Identify which cell holds the provided text, then report its [x, y] central coordinate. 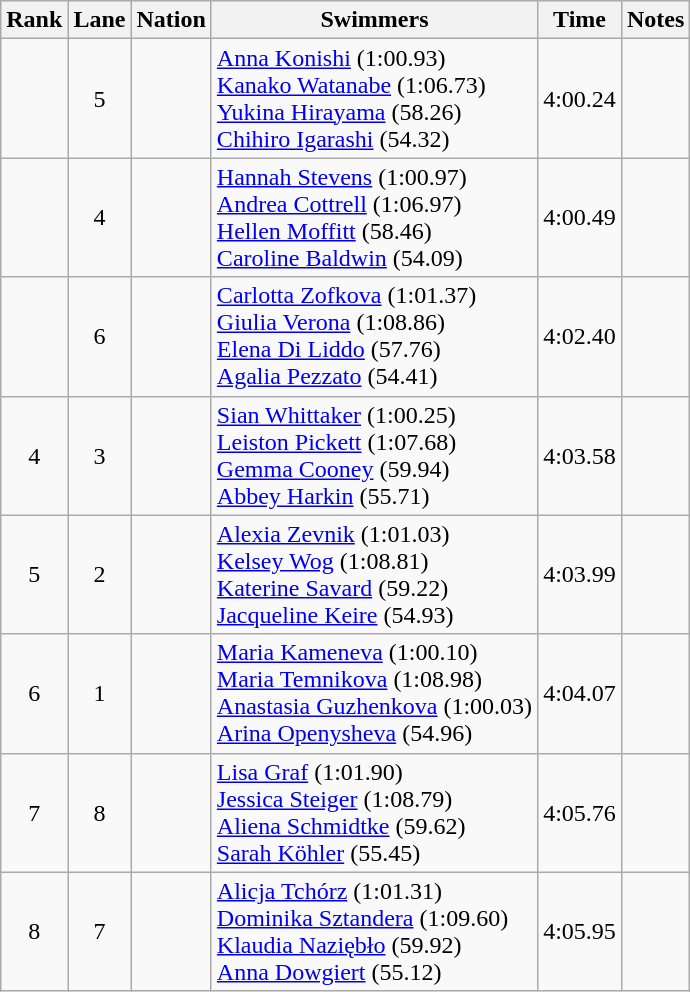
4:04.07 [580, 694]
1 [100, 694]
Carlotta Zofkova (1:01.37)Giulia Verona (1:08.86)Elena Di Liddo (57.76)Agalia Pezzato (54.41) [374, 336]
Sian Whittaker (1:00.25)Leiston Pickett (1:07.68)Gemma Cooney (59.94)Abbey Harkin (55.71) [374, 456]
4:00.24 [580, 98]
2 [100, 574]
Swimmers [374, 20]
Time [580, 20]
4:05.76 [580, 812]
Alexia Zevnik (1:01.03)Kelsey Wog (1:08.81)Katerine Savard (59.22)Jacqueline Keire (54.93) [374, 574]
Maria Kameneva (1:00.10)Maria Temnikova (1:08.98)Anastasia Guzhenkova (1:00.03)Arina Openysheva (54.96) [374, 694]
3 [100, 456]
Lisa Graf (1:01.90)Jessica Steiger (1:08.79)Aliena Schmidtke (59.62)Sarah Köhler (55.45) [374, 812]
Lane [100, 20]
4:03.99 [580, 574]
Notes [655, 20]
Rank [34, 20]
4:00.49 [580, 218]
Anna Konishi (1:00.93)Kanako Watanabe (1:06.73)Yukina Hirayama (58.26)Chihiro Igarashi (54.32) [374, 98]
Hannah Stevens (1:00.97)Andrea Cottrell (1:06.97)Hellen Moffitt (58.46)Caroline Baldwin (54.09) [374, 218]
4:05.95 [580, 932]
Nation [171, 20]
4:02.40 [580, 336]
Alicja Tchórz (1:01.31)Dominika Sztandera (1:09.60)Klaudia Naziębło (59.92)Anna Dowgiert (55.12) [374, 932]
4:03.58 [580, 456]
